Determine the (x, y) coordinate at the center of the cell enclosing the given text.  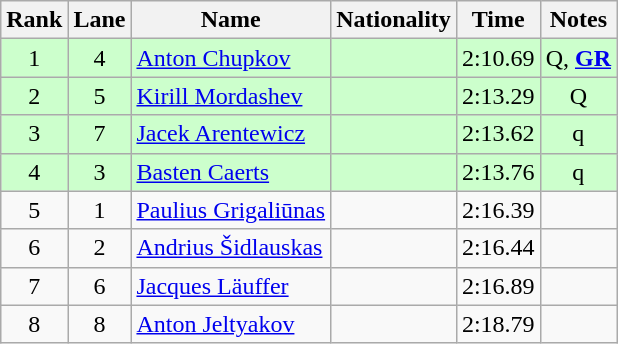
Rank (34, 20)
2:13.29 (498, 96)
Q (578, 96)
Andrius Šidlauskas (231, 248)
Anton Jeltyakov (231, 324)
2:18.79 (498, 324)
Q, GR (578, 58)
Lane (100, 20)
2:13.76 (498, 172)
Kirill Mordashev (231, 96)
Jacek Arentewicz (231, 134)
Anton Chupkov (231, 58)
Time (498, 20)
2:16.39 (498, 210)
Nationality (394, 20)
2:16.44 (498, 248)
Basten Caerts (231, 172)
2:16.89 (498, 286)
2:10.69 (498, 58)
Jacques Läuffer (231, 286)
Paulius Grigaliūnas (231, 210)
Name (231, 20)
2:13.62 (498, 134)
Notes (578, 20)
